Return the [X, Y] coordinate for the center point of the cell that contains the specified text.  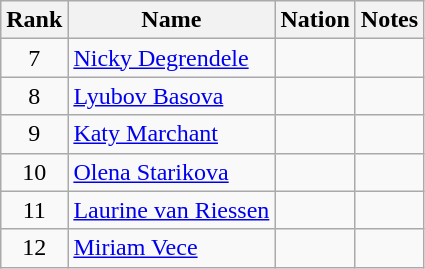
Miriam Vece [172, 248]
Nicky Degrendele [172, 58]
Laurine van Riessen [172, 210]
12 [34, 248]
11 [34, 210]
Name [172, 20]
Lyubov Basova [172, 96]
7 [34, 58]
Notes [389, 20]
10 [34, 172]
Rank [34, 20]
Katy Marchant [172, 134]
8 [34, 96]
Nation [315, 20]
9 [34, 134]
Olena Starikova [172, 172]
